Scan for the cell matching the given text and deliver its [x, y] coordinate at center. 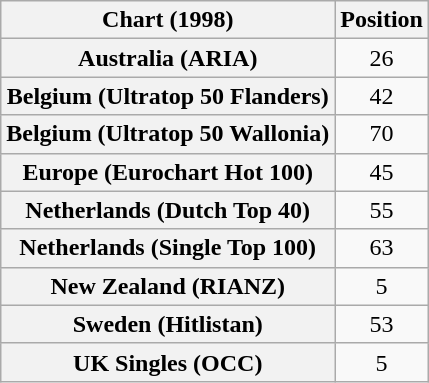
Belgium (Ultratop 50 Flanders) [168, 96]
53 [382, 324]
Netherlands (Dutch Top 40) [168, 210]
70 [382, 134]
Europe (Eurochart Hot 100) [168, 172]
26 [382, 58]
63 [382, 248]
45 [382, 172]
Belgium (Ultratop 50 Wallonia) [168, 134]
42 [382, 96]
Australia (ARIA) [168, 58]
55 [382, 210]
New Zealand (RIANZ) [168, 286]
Sweden (Hitlistan) [168, 324]
Netherlands (Single Top 100) [168, 248]
Position [382, 20]
Chart (1998) [168, 20]
UK Singles (OCC) [168, 362]
